Return (x, y) of the center of cell containing provided text 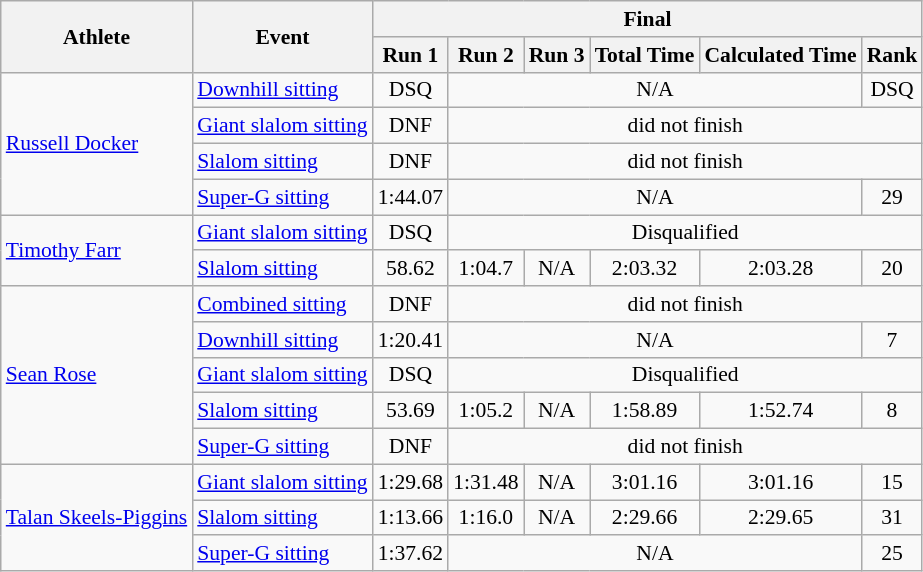
1:29.68 (410, 482)
1:58.89 (645, 411)
7 (892, 340)
2:03.28 (780, 269)
1:04.7 (486, 269)
1:44.07 (410, 197)
Russell Docker (96, 143)
20 (892, 269)
29 (892, 197)
Calculated Time (780, 55)
1:20.41 (410, 340)
Run 1 (410, 55)
2:29.66 (645, 518)
Timothy Farr (96, 250)
2:29.65 (780, 518)
Run 2 (486, 55)
Talan Skeels-Piggins (96, 518)
Rank (892, 55)
1:31.48 (486, 482)
Event (282, 36)
Run 3 (557, 55)
58.62 (410, 269)
Athlete (96, 36)
Total Time (645, 55)
1:52.74 (780, 411)
1:05.2 (486, 411)
15 (892, 482)
1:16.0 (486, 518)
Final (648, 19)
53.69 (410, 411)
1:37.62 (410, 554)
1:13.66 (410, 518)
Combined sitting (282, 304)
8 (892, 411)
Sean Rose (96, 375)
2:03.32 (645, 269)
25 (892, 554)
31 (892, 518)
